Pinpoint the cell where the given text exists, returning its [X, Y] midpoint coordinate. 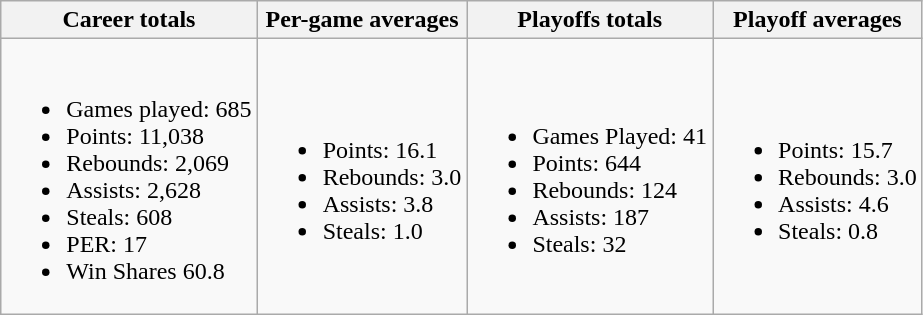
Games played: 685Points: 11,038Rebounds: 2,069Assists: 2,628Steals: 608PER: 17Win Shares 60.8 [129, 176]
Per-game averages [362, 20]
Games Played: 41Points: 644Rebounds: 124Assists: 187Steals: 32 [590, 176]
Points: 16.1Rebounds: 3.0Assists: 3.8Steals: 1.0 [362, 176]
Career totals [129, 20]
Points: 15.7Rebounds: 3.0Assists: 4.6Steals: 0.8 [818, 176]
Playoff averages [818, 20]
Playoffs totals [590, 20]
